Extract the (X, Y) coordinate from the center of the cell holding the provided text.  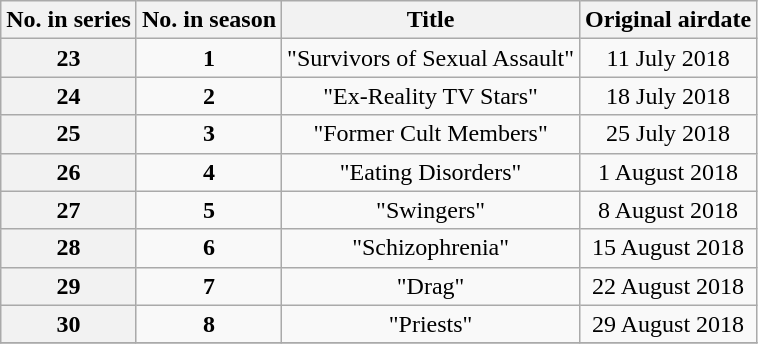
24 (69, 96)
15 August 2018 (668, 248)
"Ex-Reality TV Stars" (431, 96)
27 (69, 210)
29 August 2018 (668, 324)
25 July 2018 (668, 134)
"Survivors of Sexual Assault" (431, 58)
26 (69, 172)
"Schizophrenia" (431, 248)
Original airdate (668, 20)
"Drag" (431, 286)
7 (208, 286)
23 (69, 58)
25 (69, 134)
No. in season (208, 20)
"Eating Disorders" (431, 172)
29 (69, 286)
1 August 2018 (668, 172)
22 August 2018 (668, 286)
3 (208, 134)
18 July 2018 (668, 96)
8 August 2018 (668, 210)
"Swingers" (431, 210)
11 July 2018 (668, 58)
30 (69, 324)
No. in series (69, 20)
6 (208, 248)
"Former Cult Members" (431, 134)
8 (208, 324)
28 (69, 248)
4 (208, 172)
1 (208, 58)
2 (208, 96)
"Priests" (431, 324)
Title (431, 20)
5 (208, 210)
